Output the [X, Y] coordinate of the center of the cell containing the given text.  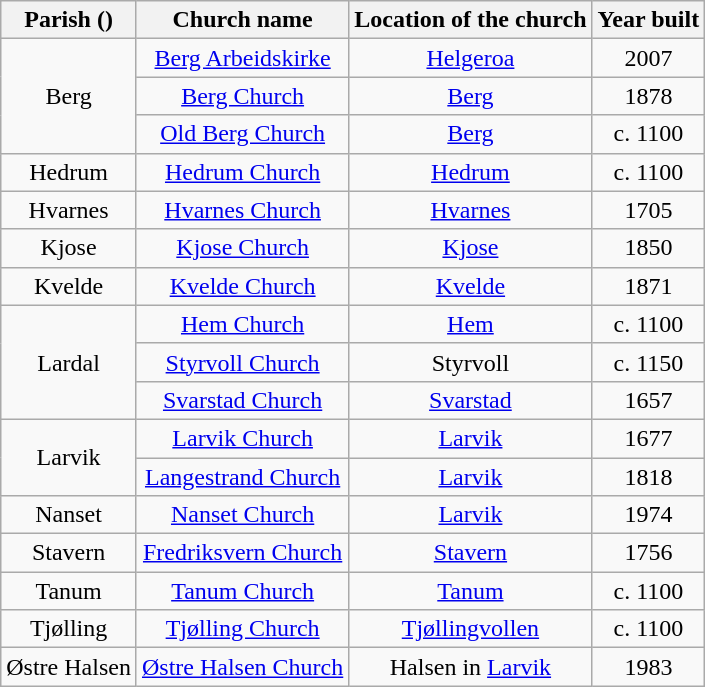
Østre Halsen Church [242, 667]
Hem [470, 324]
Berg Arbeidskirke [242, 58]
1878 [648, 96]
Halsen in Larvik [470, 667]
Church name [242, 20]
Langestrand Church [242, 477]
1657 [648, 400]
Tanum Church [242, 591]
1974 [648, 515]
Nanset Church [242, 515]
1756 [648, 553]
Location of the church [470, 20]
Hedrum Church [242, 172]
1983 [648, 667]
Tjøllingvollen [470, 629]
1850 [648, 248]
1871 [648, 286]
Styrvoll [470, 362]
Old Berg Church [242, 134]
1705 [648, 210]
Styrvoll Church [242, 362]
Svarstad [470, 400]
Østre Halsen [69, 667]
1677 [648, 438]
Tjølling Church [242, 629]
Larvik Church [242, 438]
c. 1150 [648, 362]
Hvarnes Church [242, 210]
Helgeroa [470, 58]
Parish () [69, 20]
Fredriksvern Church [242, 553]
Kvelde Church [242, 286]
1818 [648, 477]
Lardal [69, 362]
Berg Church [242, 96]
Kjose Church [242, 248]
Nanset [69, 515]
2007 [648, 58]
Year built [648, 20]
Hem Church [242, 324]
Tjølling [69, 629]
Svarstad Church [242, 400]
